Locate the cell with the specified text and output its (x, y) center coordinate. 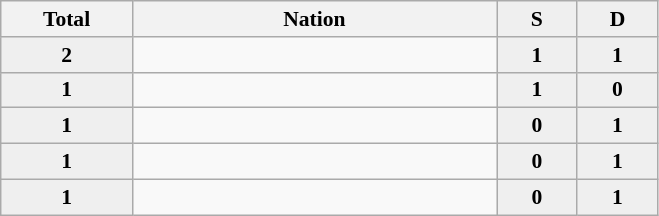
Total (67, 19)
2 (67, 55)
S (536, 19)
Nation (314, 19)
D (618, 19)
